Identify which cell holds the provided text, then report its [X, Y] central coordinate. 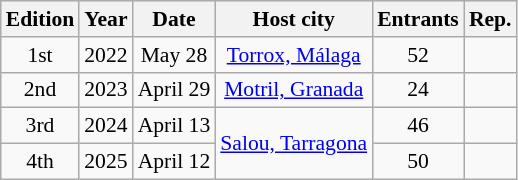
2024 [106, 126]
Salou, Tarragona [294, 144]
April 12 [174, 162]
2nd [40, 90]
50 [418, 162]
3rd [40, 126]
Year [106, 19]
2025 [106, 162]
April 29 [174, 90]
52 [418, 55]
Rep. [490, 19]
May 28 [174, 55]
2022 [106, 55]
4th [40, 162]
Torrox, Málaga [294, 55]
Host city [294, 19]
46 [418, 126]
April 13 [174, 126]
Motril, Granada [294, 90]
Edition [40, 19]
1st [40, 55]
2023 [106, 90]
Date [174, 19]
24 [418, 90]
Entrants [418, 19]
